Search for the cell housing the specified text and yield its (x, y) center coordinate. 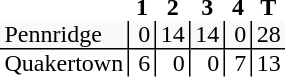
13 (268, 63)
28 (268, 35)
Pennridge (64, 35)
7 (238, 63)
Quakertown (64, 63)
6 (142, 63)
